Locate the cell with the specified text and output its [x, y] center coordinate. 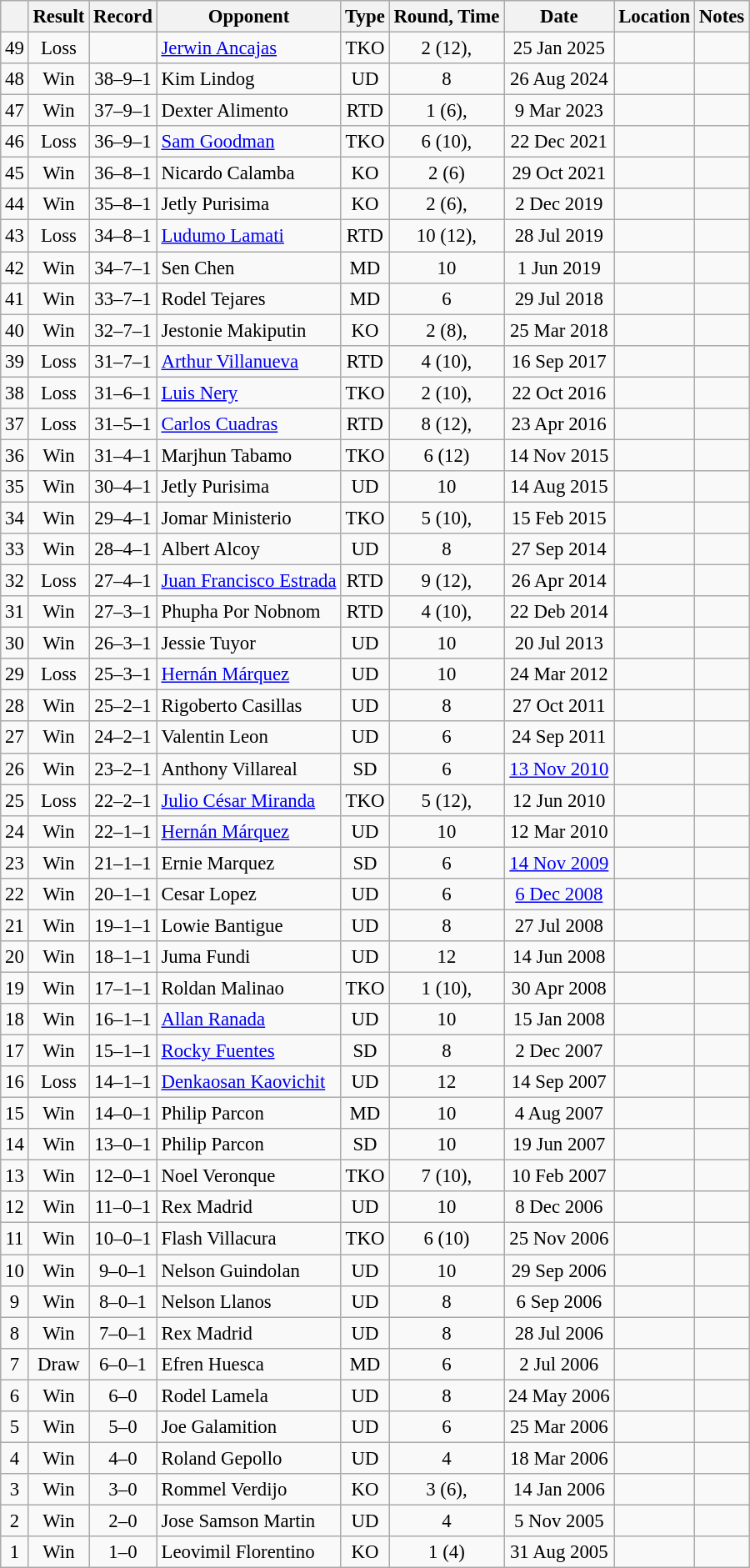
27 Sep 2014 [559, 549]
Sen Chen [248, 268]
48 [15, 79]
Jomar Ministerio [248, 518]
8–0–1 [123, 1301]
39 [15, 361]
2–0 [123, 1520]
9–0–1 [123, 1270]
9 (12), [447, 581]
32 [15, 581]
43 [15, 236]
17–1–1 [123, 988]
23–2–1 [123, 769]
31 [15, 612]
27–4–1 [123, 581]
Noel Veronque [248, 1176]
12 Jun 2010 [559, 800]
25 [15, 800]
25 Mar 2018 [559, 330]
9 [15, 1301]
19–1–1 [123, 925]
2 (8), [447, 330]
28–4–1 [123, 549]
21–1–1 [123, 863]
Jerwin Ancajas [248, 48]
Nelson Guindolan [248, 1270]
41 [15, 298]
22–2–1 [123, 800]
6 Dec 2008 [559, 894]
20 [15, 957]
6 (10), [447, 142]
37 [15, 424]
Draw [58, 1364]
27 [15, 738]
26–3–1 [123, 644]
47 [15, 111]
27–3–1 [123, 612]
23 [15, 863]
Flash Villacura [248, 1239]
Phupha Por Nobnom [248, 612]
Kim Lindog [248, 79]
38 [15, 393]
Efren Huesca [248, 1364]
Nicardo Calamba [248, 173]
20–1–1 [123, 894]
35–8–1 [123, 204]
7 (10), [447, 1176]
22 Oct 2016 [559, 393]
18 [15, 1019]
8 (12), [447, 424]
Lowie Bantigue [248, 925]
Jose Samson Martin [248, 1520]
Roland Gepollo [248, 1458]
14 [15, 1145]
2 (6), [447, 204]
1 [15, 1552]
25 Nov 2006 [559, 1239]
33 [15, 549]
Juan Francisco Estrada [248, 581]
24–2–1 [123, 738]
Result [58, 17]
25–2–1 [123, 706]
13 [15, 1176]
Sam Goodman [248, 142]
3 [15, 1490]
2 Jul 2006 [559, 1364]
5–0 [123, 1427]
12 Mar 2010 [559, 831]
5 [15, 1427]
34 [15, 518]
36 [15, 455]
24 [15, 831]
26 [15, 769]
Jessie Tuyor [248, 644]
7 [15, 1364]
Arthur Villanueva [248, 361]
6–0 [123, 1395]
Record [123, 17]
18–1–1 [123, 957]
19 Jun 2007 [559, 1145]
Cesar Lopez [248, 894]
25 Mar 2006 [559, 1427]
31 Aug 2005 [559, 1552]
2 (10), [447, 393]
14 Jan 2006 [559, 1490]
9 Mar 2023 [559, 111]
29–4–1 [123, 518]
4–0 [123, 1458]
Allan Ranada [248, 1019]
24 May 2006 [559, 1395]
1–0 [123, 1552]
31–7–1 [123, 361]
28 [15, 706]
2 (6) [447, 173]
Nelson Llanos [248, 1301]
34–8–1 [123, 236]
2 Dec 2019 [559, 204]
15–1–1 [123, 1051]
20 Jul 2013 [559, 644]
31–5–1 [123, 424]
2 [15, 1520]
Ludumo Lamati [248, 236]
29 Sep 2006 [559, 1270]
26 Apr 2014 [559, 581]
5 (12), [447, 800]
17 [15, 1051]
Valentin Leon [248, 738]
1 (6), [447, 111]
7–0–1 [123, 1333]
Round, Time [447, 17]
Type [365, 17]
Ernie Marquez [248, 863]
31–4–1 [123, 455]
1 Jun 2019 [559, 268]
36–9–1 [123, 142]
22 Deb 2014 [559, 612]
Rodel Tejares [248, 298]
14 Aug 2015 [559, 487]
Anthony Villareal [248, 769]
Carlos Cuadras [248, 424]
Rigoberto Casillas [248, 706]
29 Jul 2018 [559, 298]
Location [655, 17]
14–0–1 [123, 1114]
Rocky Fuentes [248, 1051]
29 Oct 2021 [559, 173]
Denkaosan Kaovichit [248, 1082]
Rodel Lamela [248, 1395]
Roldan Malinao [248, 988]
5 (10), [447, 518]
34–7–1 [123, 268]
10 (12), [447, 236]
1 (10), [447, 988]
6 (12) [447, 455]
5 Nov 2005 [559, 1520]
10 Feb 2007 [559, 1176]
26 Aug 2024 [559, 79]
30 Apr 2008 [559, 988]
23 Apr 2016 [559, 424]
27 Jul 2008 [559, 925]
Dexter Alimento [248, 111]
16 [15, 1082]
16 Sep 2017 [559, 361]
Albert Alcoy [248, 549]
30 [15, 644]
31–6–1 [123, 393]
35 [15, 487]
12–0–1 [123, 1176]
22–1–1 [123, 831]
36–8–1 [123, 173]
Julio César Miranda [248, 800]
Joe Galamition [248, 1427]
15 Jan 2008 [559, 1019]
Jestonie Makiputin [248, 330]
10–0–1 [123, 1239]
14 Jun 2008 [559, 957]
29 [15, 674]
21 [15, 925]
45 [15, 173]
30–4–1 [123, 487]
14–1–1 [123, 1082]
4 Aug 2007 [559, 1114]
11 [15, 1239]
11–0–1 [123, 1208]
3 (6), [447, 1490]
8 Dec 2006 [559, 1208]
Leovimil Florentino [248, 1552]
49 [15, 48]
33–7–1 [123, 298]
6–0–1 [123, 1364]
2 (12), [447, 48]
44 [15, 204]
24 Mar 2012 [559, 674]
24 Sep 2011 [559, 738]
Marjhun Tabamo [248, 455]
19 [15, 988]
Date [559, 17]
37–9–1 [123, 111]
13–0–1 [123, 1145]
25–3–1 [123, 674]
Notes [722, 17]
Juma Fundi [248, 957]
27 Oct 2011 [559, 706]
16–1–1 [123, 1019]
15 Feb 2015 [559, 518]
3–0 [123, 1490]
6 (10) [447, 1239]
1 (4) [447, 1552]
28 Jul 2006 [559, 1333]
25 Jan 2025 [559, 48]
28 Jul 2019 [559, 236]
13 Nov 2010 [559, 769]
14 Sep 2007 [559, 1082]
14 Nov 2015 [559, 455]
46 [15, 142]
38–9–1 [123, 79]
40 [15, 330]
32–7–1 [123, 330]
2 Dec 2007 [559, 1051]
22 [15, 894]
14 Nov 2009 [559, 863]
Luis Nery [248, 393]
15 [15, 1114]
6 Sep 2006 [559, 1301]
Opponent [248, 17]
18 Mar 2006 [559, 1458]
Rommel Verdijo [248, 1490]
22 Dec 2021 [559, 142]
42 [15, 268]
